Return the (x, y) coordinate for the center point of the cell that contains the specified text.  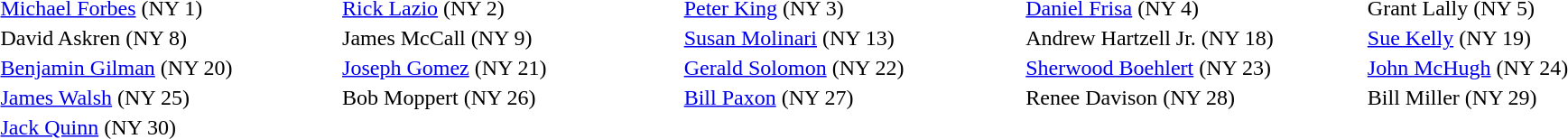
Renee Davison (NY 28) (1194, 97)
Sherwood Boehlert (NY 23) (1194, 68)
Susan Molinari (NY 13) (852, 38)
Bill Paxon (NY 27) (852, 97)
Gerald Solomon (NY 22) (852, 68)
Joseph Gomez (NY 21) (511, 68)
James McCall (NY 9) (511, 38)
Andrew Hartzell Jr. (NY 18) (1194, 38)
Bob Moppert (NY 26) (511, 97)
